Extract the (x, y) coordinate from the center of the cell holding the provided text.  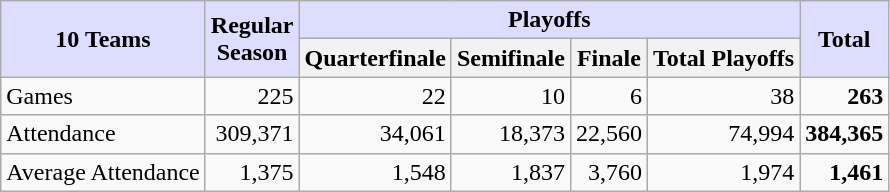
Total (844, 39)
309,371 (252, 134)
10 Teams (104, 39)
Semifinale (510, 58)
1,837 (510, 172)
22,560 (608, 134)
Playoffs (550, 20)
384,365 (844, 134)
22 (375, 96)
6 (608, 96)
34,061 (375, 134)
1,974 (723, 172)
74,994 (723, 134)
Quarterfinale (375, 58)
1,461 (844, 172)
38 (723, 96)
Games (104, 96)
263 (844, 96)
RegularSeason (252, 39)
Total Playoffs (723, 58)
Average Attendance (104, 172)
10 (510, 96)
18,373 (510, 134)
1,548 (375, 172)
1,375 (252, 172)
Finale (608, 58)
Attendance (104, 134)
225 (252, 96)
3,760 (608, 172)
